Extract the [X, Y] coordinate from the center of the cell holding the provided text.  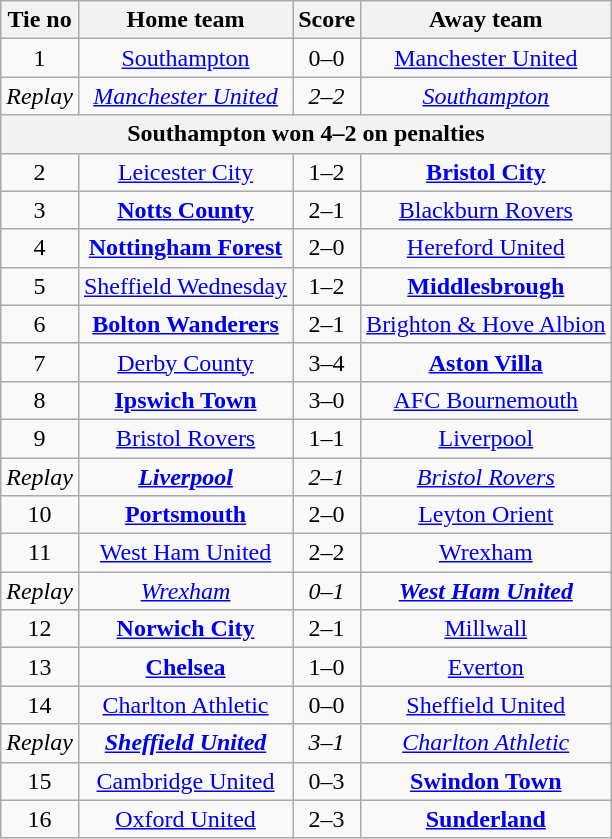
11 [40, 553]
1–1 [327, 438]
Sheffield Wednesday [185, 286]
3 [40, 210]
3–1 [327, 743]
2 [40, 172]
Cambridge United [185, 781]
Brighton & Hove Albion [486, 324]
Hereford United [486, 248]
Bolton Wanderers [185, 324]
Norwich City [185, 629]
1 [40, 58]
Chelsea [185, 667]
Middlesbrough [486, 286]
Bristol City [486, 172]
7 [40, 362]
Everton [486, 667]
12 [40, 629]
Sunderland [486, 819]
Tie no [40, 20]
3–0 [327, 400]
8 [40, 400]
2–3 [327, 819]
14 [40, 705]
Oxford United [185, 819]
9 [40, 438]
5 [40, 286]
0–3 [327, 781]
4 [40, 248]
15 [40, 781]
Millwall [486, 629]
Score [327, 20]
Nottingham Forest [185, 248]
Southampton won 4–2 on penalties [306, 134]
Away team [486, 20]
Leicester City [185, 172]
Derby County [185, 362]
3–4 [327, 362]
Swindon Town [486, 781]
Notts County [185, 210]
Leyton Orient [486, 515]
Blackburn Rovers [486, 210]
0–1 [327, 591]
AFC Bournemouth [486, 400]
13 [40, 667]
1–0 [327, 667]
10 [40, 515]
Ipswich Town [185, 400]
Portsmouth [185, 515]
Aston Villa [486, 362]
6 [40, 324]
16 [40, 819]
Home team [185, 20]
